Pinpoint the cell where the given text exists, returning its [x, y] midpoint coordinate. 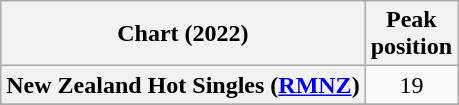
19 [411, 85]
New Zealand Hot Singles (RMNZ) [183, 85]
Chart (2022) [183, 34]
Peakposition [411, 34]
